Scan for the cell matching the given text and deliver its (X, Y) coordinate at center. 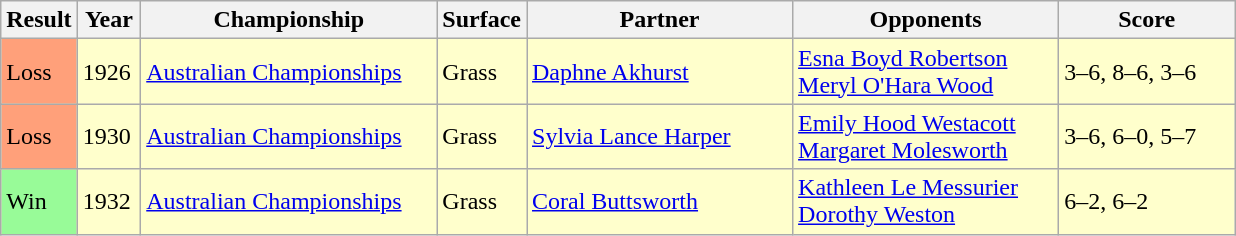
Surface (482, 20)
1932 (109, 202)
3–6, 6–0, 5–7 (1147, 136)
Year (109, 20)
Opponents (926, 20)
Partner (659, 20)
Daphne Akhurst (659, 72)
Championship (289, 20)
3–6, 8–6, 3–6 (1147, 72)
Win (39, 202)
Esna Boyd Robertson Meryl O'Hara Wood (926, 72)
Emily Hood Westacott Margaret Molesworth (926, 136)
Kathleen Le Messurier Dorothy Weston (926, 202)
Score (1147, 20)
Coral Buttsworth (659, 202)
1930 (109, 136)
1926 (109, 72)
6–2, 6–2 (1147, 202)
Sylvia Lance Harper (659, 136)
Result (39, 20)
